Detect which cell encompasses the target text, then output its (x, y) center coordinate. 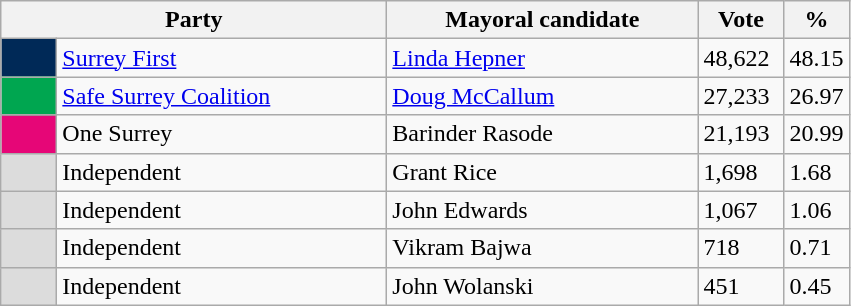
Party (194, 20)
27,233 (741, 96)
John Edwards (542, 210)
21,193 (741, 134)
718 (741, 248)
Linda Hepner (542, 58)
26.97 (816, 96)
48.15 (816, 58)
Vikram Bajwa (542, 248)
0.45 (816, 286)
48,622 (741, 58)
Vote (741, 20)
One Surrey (222, 134)
1,698 (741, 172)
Surrey First (222, 58)
0.71 (816, 248)
Safe Surrey Coalition (222, 96)
John Wolanski (542, 286)
1.68 (816, 172)
1,067 (741, 210)
% (816, 20)
Mayoral candidate (542, 20)
451 (741, 286)
Doug McCallum (542, 96)
Grant Rice (542, 172)
1.06 (816, 210)
20.99 (816, 134)
Barinder Rasode (542, 134)
